Scan for the cell matching the given text and deliver its [X, Y] coordinate at center. 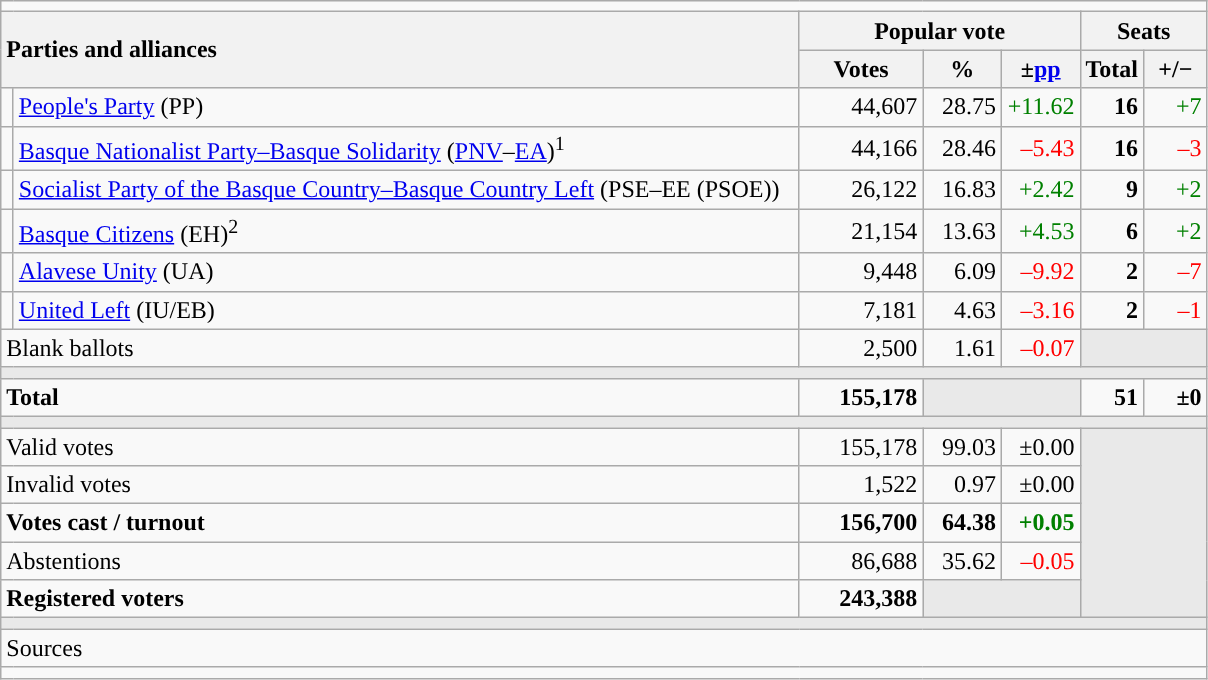
People's Party (PP) [406, 107]
–7 [1176, 272]
±0 [1176, 397]
2,500 [861, 348]
Alavese Unity (UA) [406, 272]
+11.62 [1040, 107]
7,181 [861, 310]
–0.05 [1040, 561]
Blank ballots [400, 348]
21,154 [861, 232]
44,607 [861, 107]
44,166 [861, 148]
Basque Nationalist Party–Basque Solidarity (PNV–EA)1 [406, 148]
9 [1112, 190]
Valid votes [400, 447]
99.03 [962, 447]
Seats [1144, 31]
Abstentions [400, 561]
16.83 [962, 190]
86,688 [861, 561]
+4.53 [1040, 232]
1.61 [962, 348]
156,700 [861, 523]
–3.16 [1040, 310]
1,522 [861, 485]
28.46 [962, 148]
+7 [1176, 107]
6.09 [962, 272]
243,388 [861, 599]
Popular vote [940, 31]
9,448 [861, 272]
% [962, 69]
28.75 [962, 107]
4.63 [962, 310]
+0.05 [1040, 523]
64.38 [962, 523]
Socialist Party of the Basque Country–Basque Country Left (PSE–EE (PSOE)) [406, 190]
Parties and alliances [400, 50]
35.62 [962, 561]
Invalid votes [400, 485]
0.97 [962, 485]
Registered voters [400, 599]
Votes [861, 69]
+2.42 [1040, 190]
–3 [1176, 148]
13.63 [962, 232]
United Left (IU/EB) [406, 310]
–5.43 [1040, 148]
+/− [1176, 69]
±pp [1040, 69]
Votes cast / turnout [400, 523]
51 [1112, 397]
Basque Citizens (EH)2 [406, 232]
–1 [1176, 310]
Sources [604, 648]
26,122 [861, 190]
6 [1112, 232]
–9.92 [1040, 272]
–0.07 [1040, 348]
